Locate the cell with the specified text and output its [X, Y] center coordinate. 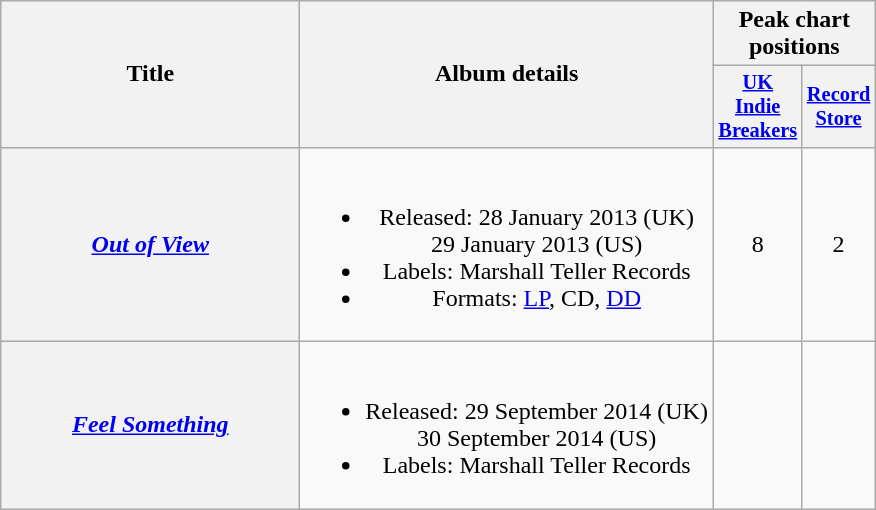
UK Indie Breakers [758, 107]
Title [150, 74]
2 [838, 244]
Record Store [838, 107]
8 [758, 244]
Released: 28 January 2013 (UK)29 January 2013 (US)Labels: Marshall Teller RecordsFormats: LP, CD, DD [507, 244]
Feel Something [150, 426]
Out of View [150, 244]
Released: 29 September 2014 (UK) 30 September 2014 (US)Labels: Marshall Teller Records [507, 426]
Peak chart positions [794, 34]
Album details [507, 74]
